Provide the (X, Y) coordinate of the cell's center where the given text is located.  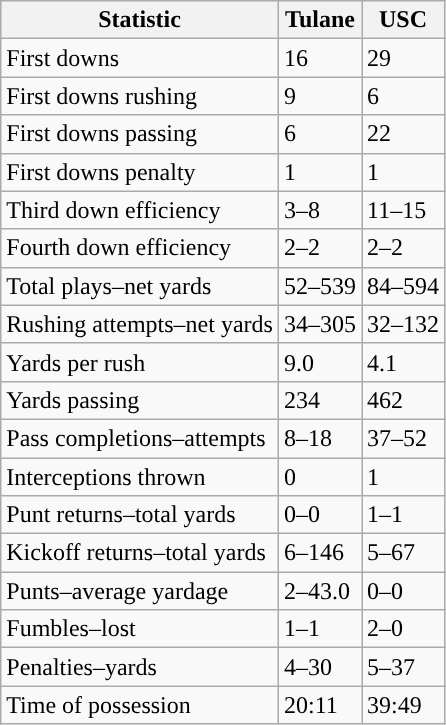
6–146 (320, 553)
Kickoff returns–total yards (140, 553)
Interceptions thrown (140, 477)
34–305 (320, 324)
Pass completions–attempts (140, 438)
11–15 (404, 210)
Fourth down efficiency (140, 248)
Yards per rush (140, 362)
29 (404, 58)
Total plays–net yards (140, 286)
Third down efficiency (140, 210)
First downs rushing (140, 96)
32–132 (404, 324)
84–594 (404, 286)
USC (404, 20)
37–52 (404, 438)
Statistic (140, 20)
4.1 (404, 362)
9.0 (320, 362)
Fumbles–lost (140, 629)
8–18 (320, 438)
39:49 (404, 705)
First downs passing (140, 134)
2–0 (404, 629)
First downs (140, 58)
Yards passing (140, 400)
22 (404, 134)
Rushing attempts–net yards (140, 324)
462 (404, 400)
52–539 (320, 286)
5–37 (404, 667)
2–43.0 (320, 591)
0 (320, 477)
Punts–average yardage (140, 591)
First downs penalty (140, 172)
16 (320, 58)
3–8 (320, 210)
20:11 (320, 705)
9 (320, 96)
234 (320, 400)
Penalties–yards (140, 667)
4–30 (320, 667)
Tulane (320, 20)
Time of possession (140, 705)
5–67 (404, 553)
Punt returns–total yards (140, 515)
